Search for the cell housing the specified text and yield its (X, Y) center coordinate. 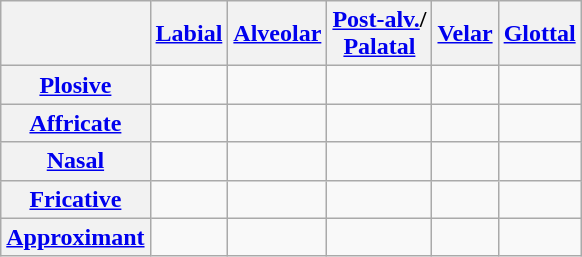
Glottal (540, 34)
Nasal (76, 161)
Labial (189, 34)
Plosive (76, 85)
Post-alv./Palatal (380, 34)
Alveolar (278, 34)
Approximant (76, 237)
Velar (465, 34)
Affricate (76, 123)
Fricative (76, 199)
